Determine the (X, Y) coordinate at the center of the cell enclosing the given text.  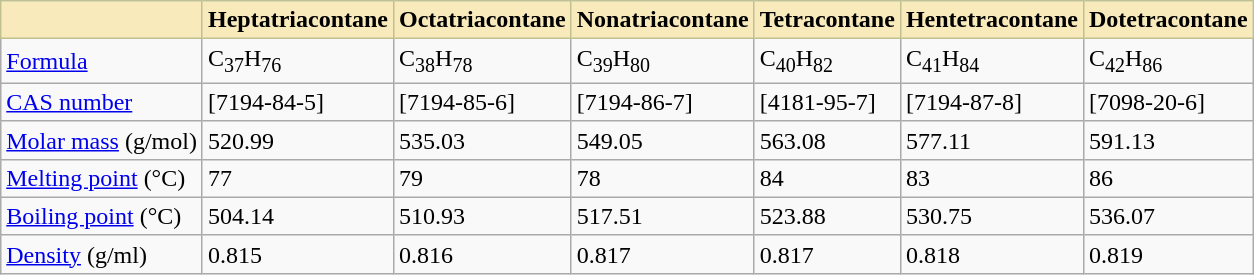
Dotetracontane (1168, 20)
Melting point (°C) (102, 178)
Density (g/ml) (102, 254)
86 (1168, 178)
0.818 (992, 254)
[7194-85-6] (483, 102)
563.08 (827, 140)
520.99 (298, 140)
523.88 (827, 216)
536.07 (1168, 216)
79 (483, 178)
517.51 (662, 216)
[7194-86-7] (662, 102)
504.14 (298, 216)
77 (298, 178)
C40H82 (827, 61)
83 (992, 178)
[4181-95-7] (827, 102)
[7194-84-5] (298, 102)
591.13 (1168, 140)
Tetracontane (827, 20)
510.93 (483, 216)
0.816 (483, 254)
Boiling point (°C) (102, 216)
CAS number (102, 102)
C39H80 (662, 61)
0.819 (1168, 254)
C42H86 (1168, 61)
0.815 (298, 254)
Nonatriacontane (662, 20)
Octatriacontane (483, 20)
[7098-20-6] (1168, 102)
C41H84 (992, 61)
C37H76 (298, 61)
Heptatriacontane (298, 20)
535.03 (483, 140)
Molar mass (g/mol) (102, 140)
549.05 (662, 140)
Formula (102, 61)
Hentetracontane (992, 20)
78 (662, 178)
[7194-87-8] (992, 102)
84 (827, 178)
577.11 (992, 140)
530.75 (992, 216)
C38H78 (483, 61)
